Capture the cell that displays the provided text and extract its (x, y) central coordinate. 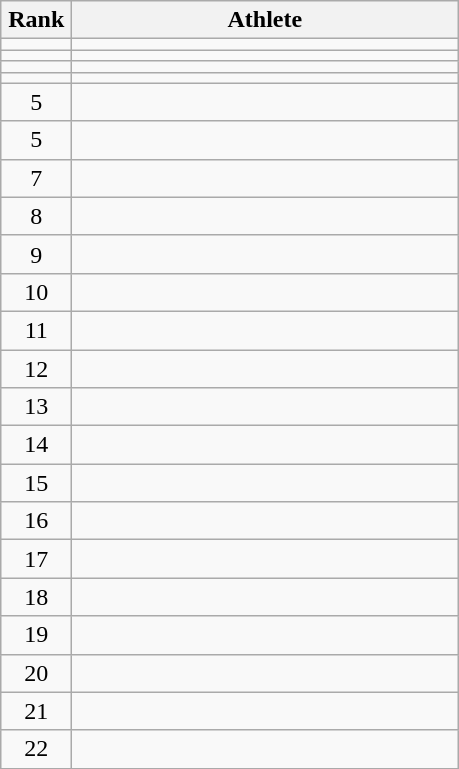
21 (36, 711)
9 (36, 254)
17 (36, 559)
7 (36, 178)
22 (36, 749)
14 (36, 445)
15 (36, 483)
20 (36, 673)
13 (36, 407)
11 (36, 330)
12 (36, 369)
16 (36, 521)
8 (36, 216)
10 (36, 292)
18 (36, 597)
Rank (36, 20)
19 (36, 635)
Athlete (265, 20)
